Output the [x, y] coordinate of the center of the cell containing the given text.  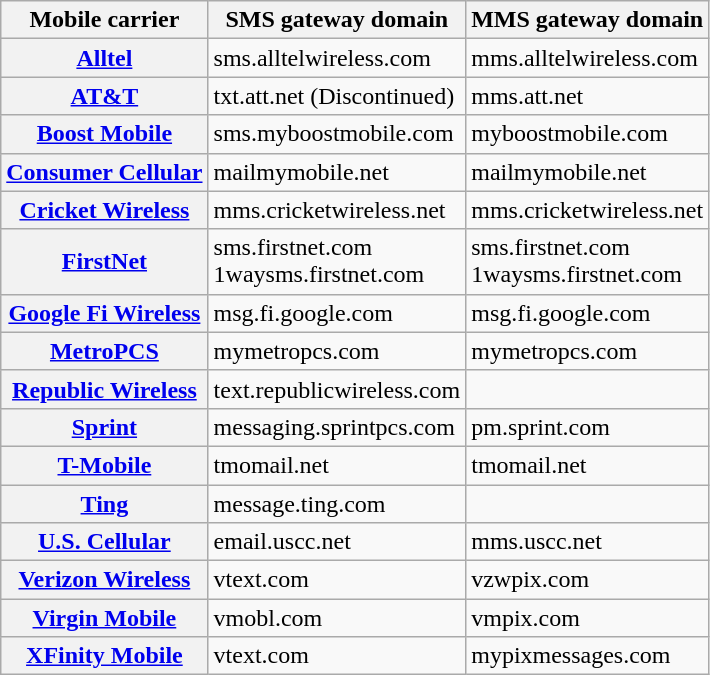
MetroPCS [104, 351]
vmobl.com [337, 618]
U.S. Cellular [104, 542]
sms.myboostmobile.com [337, 134]
T-Mobile [104, 465]
vzwpix.com [588, 580]
XFinity Mobile [104, 656]
pm.sprint.com [588, 427]
AT&T [104, 96]
mypixmessages.com [588, 656]
SMS gateway domain [337, 20]
Mobile carrier [104, 20]
Verizon Wireless [104, 580]
Republic Wireless [104, 389]
mms.att.net [588, 96]
mms.alltelwireless.com [588, 58]
MMS gateway domain [588, 20]
myboostmobile.com [588, 134]
vmpix.com [588, 618]
Alltel [104, 58]
text.republicwireless.com [337, 389]
Cricket Wireless [104, 210]
Consumer Cellular [104, 172]
messaging.sprintpcs.com [337, 427]
Virgin Mobile [104, 618]
Ting [104, 503]
Sprint [104, 427]
sms.alltelwireless.com [337, 58]
email.uscc.net [337, 542]
Boost Mobile [104, 134]
Google Fi Wireless [104, 313]
txt.att.net (Discontinued) [337, 96]
FirstNet [104, 262]
mms.uscc.net [588, 542]
message.ting.com [337, 503]
